Identify which cell holds the provided text, then report its [x, y] central coordinate. 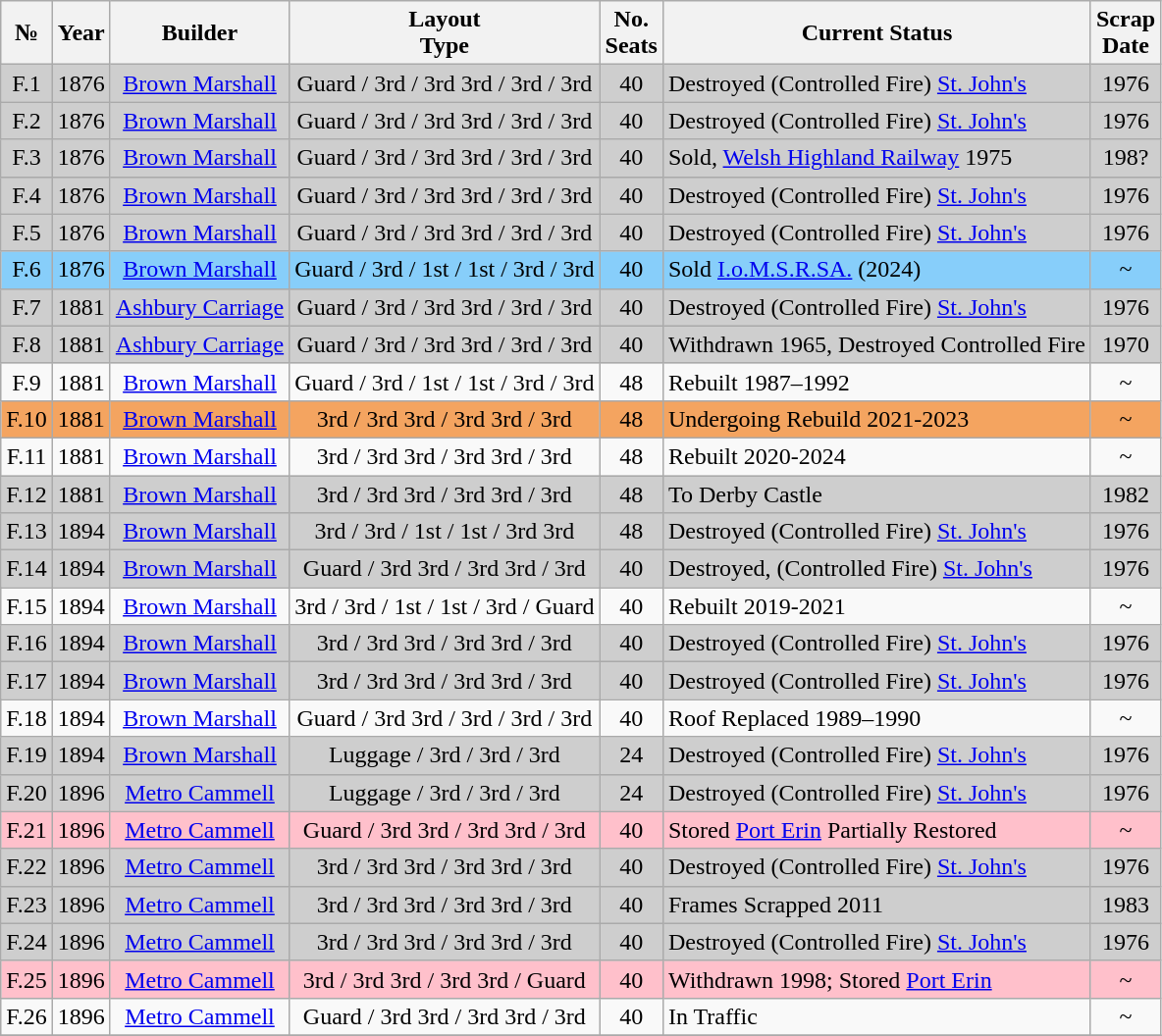
F.1 [26, 83]
3rd / 3rd / 1st / 1st / 3rd / Guard [445, 606]
In Traffic [876, 1016]
Sold, Welsh Highland Railway 1975 [876, 158]
F.3 [26, 158]
Withdrawn 1965, Destroyed Controlled Fire [876, 344]
F.17 [26, 681]
F.25 [26, 979]
Withdrawn 1998; Stored Port Erin [876, 979]
F.18 [26, 718]
F.2 [26, 121]
Destroyed, (Controlled Fire) St. John's [876, 569]
F.23 [26, 905]
ScrapDate [1125, 33]
LayoutType [445, 33]
F.4 [26, 195]
Rebuilt 2019-2021 [876, 606]
Roof Replaced 1989–1990 [876, 718]
Rebuilt 1987–1992 [876, 382]
F.14 [26, 569]
Current Status [876, 33]
1982 [1125, 493]
Guard / 3rd 3rd / 3rd / 3rd / 3rd [445, 718]
F.20 [26, 793]
F.26 [26, 1016]
Stored Port Erin Partially Restored [876, 830]
Undergoing Rebuild 2021-2023 [876, 419]
Rebuilt 2020-2024 [876, 456]
Year [80, 33]
Sold I.o.M.S.R.SA. (2024) [876, 270]
F.6 [26, 270]
F.19 [26, 755]
F.8 [26, 344]
3rd / 3rd 3rd / 3rd 3rd / Guard [445, 979]
F.24 [26, 942]
F.9 [26, 382]
198? [1125, 158]
1970 [1125, 344]
F.7 [26, 307]
F.11 [26, 456]
F.15 [26, 606]
F.13 [26, 532]
№ [26, 33]
F.5 [26, 233]
Frames Scrapped 2011 [876, 905]
F.21 [26, 830]
To Derby Castle [876, 493]
1983 [1125, 905]
Builder [199, 33]
F.12 [26, 493]
F.22 [26, 867]
No.Seats [631, 33]
3rd / 3rd / 1st / 1st / 3rd 3rd [445, 532]
F.10 [26, 419]
F.16 [26, 644]
